Pinpoint the cell where the given text exists, returning its (x, y) midpoint coordinate. 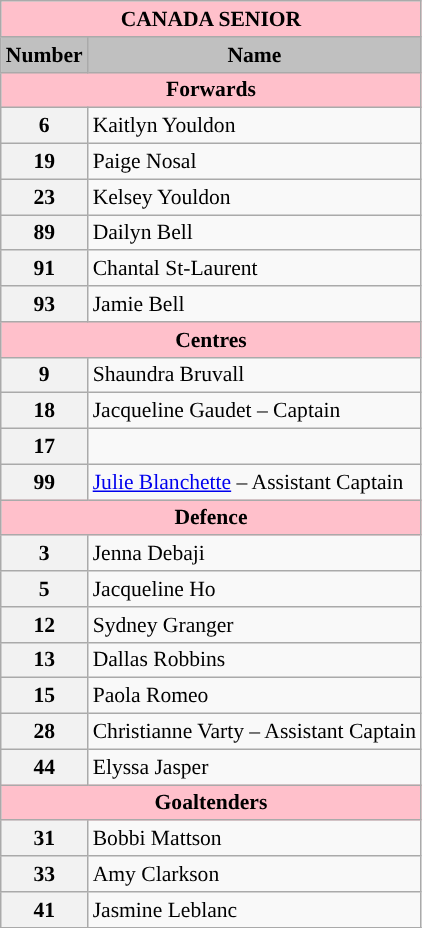
Forwards (211, 90)
99 (44, 482)
Chantal St-Laurent (254, 269)
23 (44, 197)
Shaundra Bruvall (254, 375)
Elyssa Jasper (254, 767)
3 (44, 554)
Kelsey Youldon (254, 197)
Bobbi Mattson (254, 839)
Jenna Debaji (254, 554)
13 (44, 660)
6 (44, 126)
Jasmine Leblanc (254, 910)
15 (44, 696)
9 (44, 375)
Sydney Granger (254, 625)
31 (44, 839)
Christianne Varty – Assistant Captain (254, 732)
33 (44, 874)
Centres (211, 340)
Jamie Bell (254, 304)
18 (44, 411)
Paola Romeo (254, 696)
19 (44, 162)
Amy Clarkson (254, 874)
5 (44, 589)
Dailyn Bell (254, 233)
Defence (211, 518)
17 (44, 447)
28 (44, 732)
Jacqueline Ho (254, 589)
Paige Nosal (254, 162)
44 (44, 767)
12 (44, 625)
Name (254, 55)
Jacqueline Gaudet – Captain (254, 411)
41 (44, 910)
Kaitlyn Youldon (254, 126)
Number (44, 55)
89 (44, 233)
91 (44, 269)
CANADA SENIOR (211, 19)
Dallas Robbins (254, 660)
Goaltenders (211, 803)
93 (44, 304)
Julie Blanchette – Assistant Captain (254, 482)
